Identify which cell holds the provided text, then report its (X, Y) central coordinate. 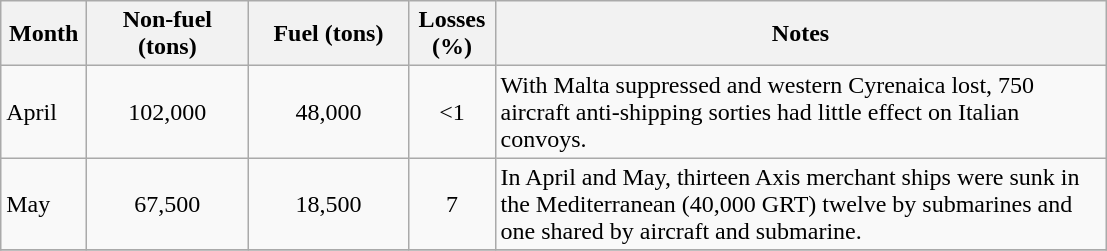
18,500 (328, 204)
102,000 (168, 112)
<1 (452, 112)
Month (44, 34)
7 (452, 204)
Fuel (tons) (328, 34)
April (44, 112)
With Malta suppressed and western Cyrenaica lost, 750 aircraft anti-shipping sorties had little effect on Italian convoys. (800, 112)
May (44, 204)
Non-fuel (tons) (168, 34)
Losses (%) (452, 34)
Notes (800, 34)
67,500 (168, 204)
48,000 (328, 112)
